Provide the (X, Y) coordinate of the cell's center where the given text is located.  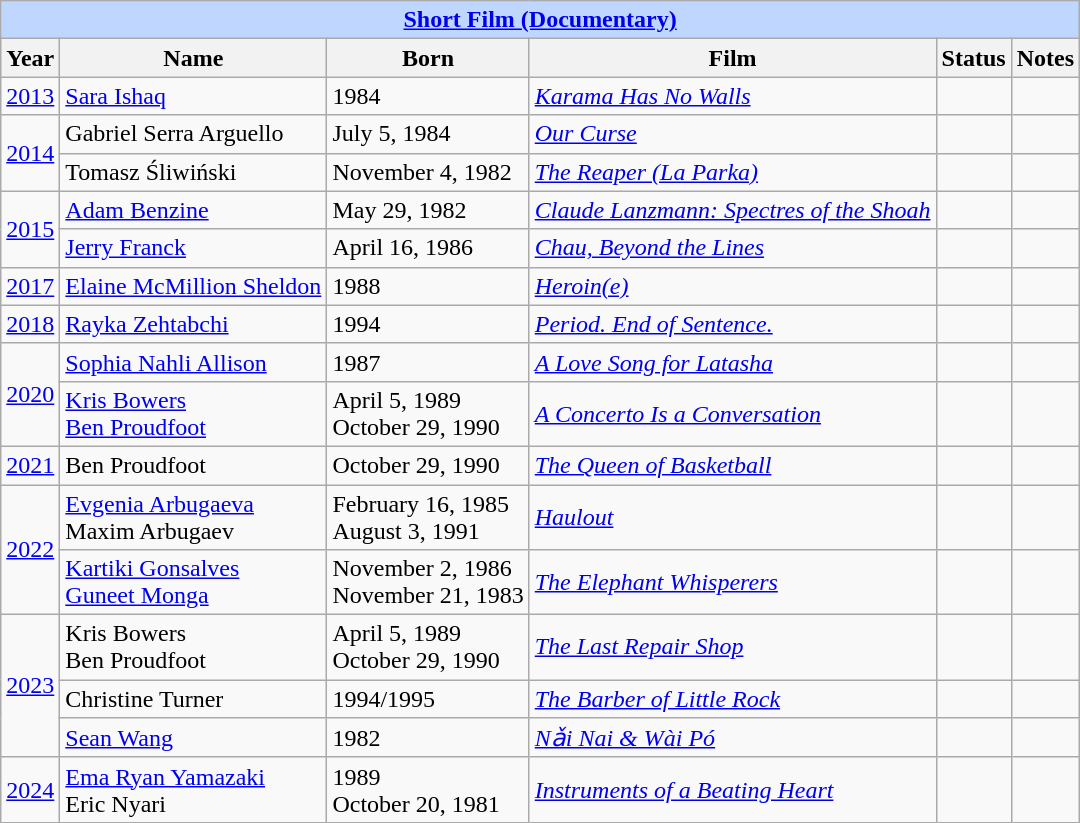
Name (194, 58)
Heroin(e) (732, 286)
November 4, 1982 (428, 172)
1984 (428, 96)
Evgenia ArbugaevaMaxim Arbugaev (194, 516)
1989October 20, 1981 (428, 790)
Our Curse (732, 134)
2018 (30, 324)
The Reaper (La Parka) (732, 172)
2017 (30, 286)
May 29, 1982 (428, 210)
2024 (30, 790)
Chau, Beyond the Lines (732, 248)
Born (428, 58)
Notes (1045, 58)
Year (30, 58)
Rayka Zehtabchi (194, 324)
Short Film (Documentary) (540, 20)
2015 (30, 229)
July 5, 1984 (428, 134)
Sara Ishaq (194, 96)
Christine Turner (194, 699)
The Queen of Basketball (732, 465)
1994/1995 (428, 699)
The Barber of Little Rock (732, 699)
The Last Repair Shop (732, 648)
1982 (428, 738)
The Elephant Whisperers (732, 582)
Jerry Franck (194, 248)
2014 (30, 153)
Karama Has No Walls (732, 96)
1987 (428, 362)
Sophia Nahli Allison (194, 362)
1988 (428, 286)
Status (974, 58)
Adam Benzine (194, 210)
February 16, 1985August 3, 1991 (428, 516)
November 2, 1986November 21, 1983 (428, 582)
October 29, 1990 (428, 465)
Ben Proudfoot (194, 465)
A Love Song for Latasha (732, 362)
Ema Ryan YamazakiEric Nyari (194, 790)
Instruments of a Beating Heart (732, 790)
A Concerto Is a Conversation (732, 414)
Film (732, 58)
Kartiki GonsalvesGuneet Monga (194, 582)
Sean Wang (194, 738)
Gabriel Serra Arguello (194, 134)
2022 (30, 549)
2020 (30, 394)
1994 (428, 324)
April 16, 1986 (428, 248)
Period. End of Sentence. (732, 324)
2013 (30, 96)
Haulout (732, 516)
Claude Lanzmann: Spectres of the Shoah (732, 210)
2023 (30, 686)
Nǎi Nai & Wài Pó (732, 738)
Tomasz Śliwiński (194, 172)
2021 (30, 465)
Elaine McMillion Sheldon (194, 286)
